Locate the cell with the specified text and output its [x, y] center coordinate. 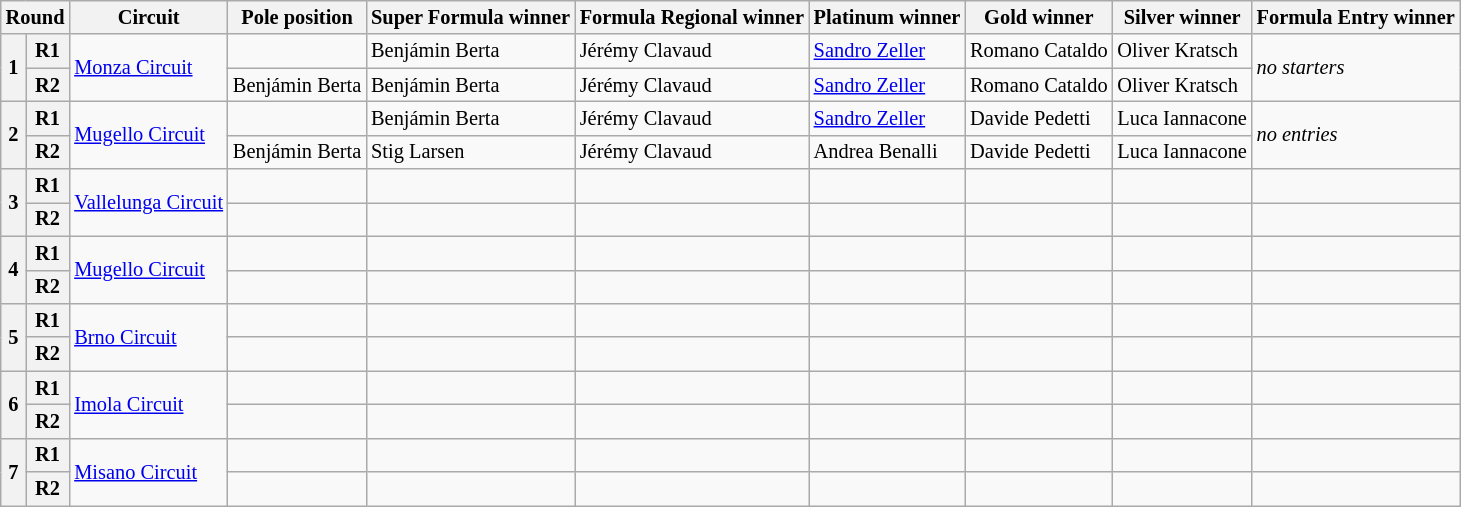
Stig Larsen [470, 152]
Super Formula winner [470, 17]
Formula Regional winner [692, 17]
1 [14, 68]
Imola Circuit [148, 404]
Circuit [148, 17]
4 [14, 270]
7 [14, 472]
Silver winner [1182, 17]
Monza Circuit [148, 68]
Round [36, 17]
Gold winner [1038, 17]
Formula Entry winner [1356, 17]
no entries [1356, 134]
Pole position [297, 17]
Vallelunga Circuit [148, 202]
Brno Circuit [148, 336]
2 [14, 134]
Misano Circuit [148, 472]
3 [14, 202]
6 [14, 404]
5 [14, 336]
Andrea Benalli [887, 152]
no starters [1356, 68]
Platinum winner [887, 17]
